Locate the cell with the specified text and output its (X, Y) center coordinate. 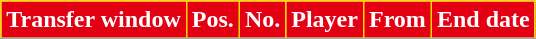
Player (325, 20)
Transfer window (94, 20)
End date (483, 20)
No. (262, 20)
Pos. (212, 20)
From (397, 20)
